Search for the cell housing the specified text and yield its [X, Y] center coordinate. 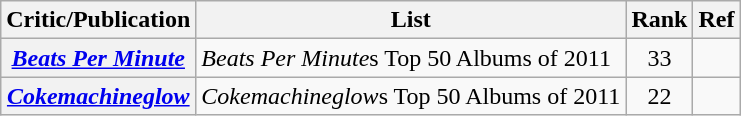
Beats Per Minute [98, 58]
Ref [716, 20]
Beats Per Minutes Top 50 Albums of 2011 [411, 58]
33 [660, 58]
Rank [660, 20]
Cokemachineglow [98, 96]
Critic/Publication [98, 20]
22 [660, 96]
List [411, 20]
Cokemachineglows Top 50 Albums of 2011 [411, 96]
